Capture the cell that displays the provided text and extract its (X, Y) central coordinate. 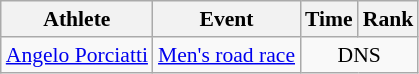
Men's road race (226, 55)
DNS (359, 55)
Angelo Porciatti (77, 55)
Rank (388, 19)
Athlete (77, 19)
Event (226, 19)
Time (329, 19)
